Detect which cell encompasses the target text, then output its (x, y) center coordinate. 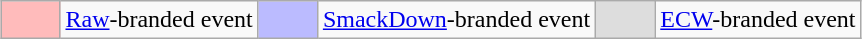
SmackDown-branded event (456, 20)
Raw-branded event (159, 20)
ECW-branded event (758, 20)
